Extract the (X, Y) coordinate from the center of the cell holding the provided text.  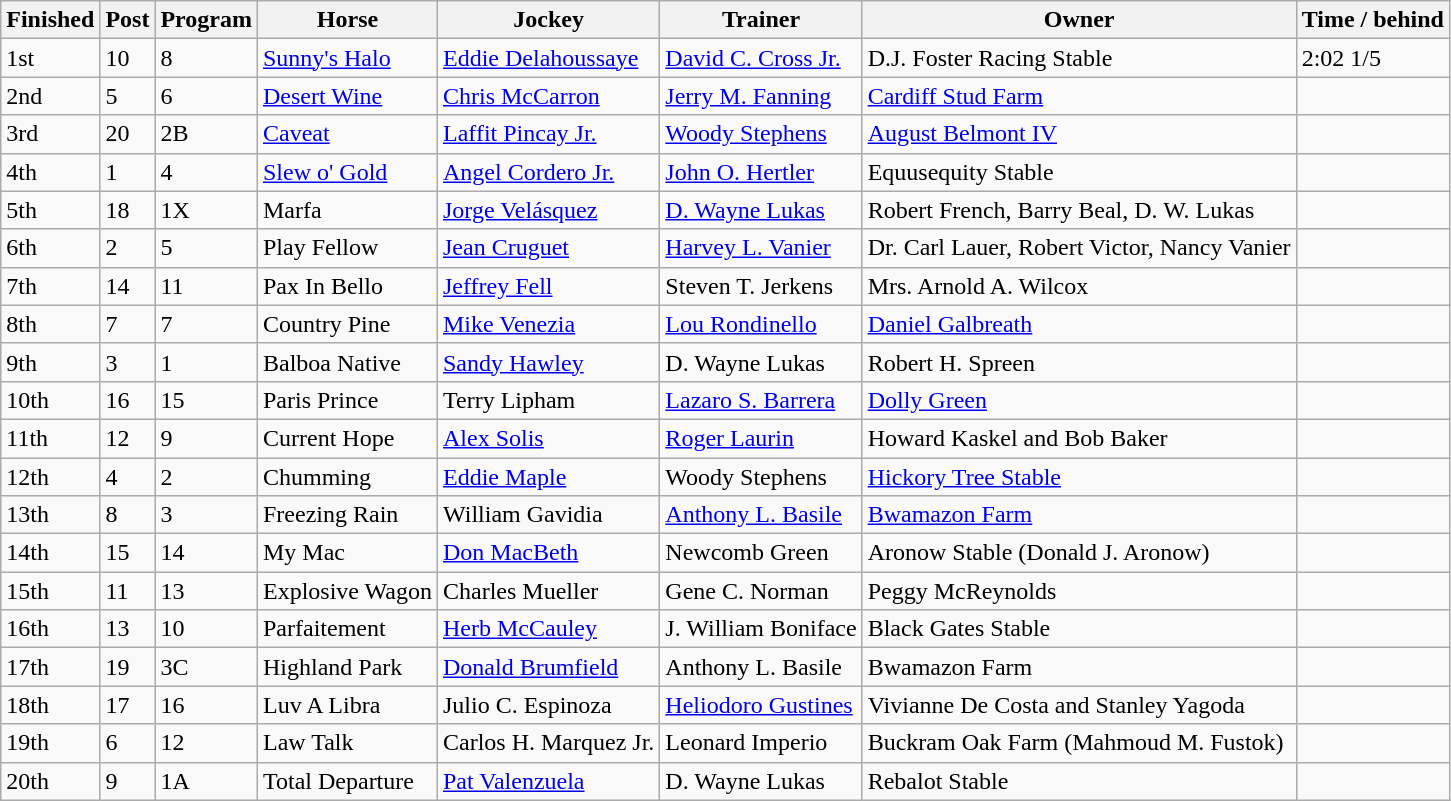
Play Fellow (347, 248)
Owner (1079, 20)
Black Gates Stable (1079, 629)
Jeffrey Fell (548, 286)
Paris Prince (347, 400)
3rd (50, 134)
August Belmont IV (1079, 134)
Don MacBeth (548, 553)
Cardiff Stud Farm (1079, 96)
Chumming (347, 477)
Dr. Carl Lauer, Robert Victor, Nancy Vanier (1079, 248)
8th (50, 324)
Mrs. Arnold A. Wilcox (1079, 286)
18 (128, 210)
J. William Boniface (761, 629)
19 (128, 667)
5th (50, 210)
Time / behind (1372, 20)
Pat Valenzuela (548, 781)
Equusequity Stable (1079, 172)
Steven T. Jerkens (761, 286)
Carlos H. Marquez Jr. (548, 743)
Hickory Tree Stable (1079, 477)
2B (206, 134)
Alex Solis (548, 438)
Horse (347, 20)
20th (50, 781)
David C. Cross Jr. (761, 58)
19th (50, 743)
Current Hope (347, 438)
John O. Hertler (761, 172)
Freezing Rain (347, 515)
D.J. Foster Racing Stable (1079, 58)
Heliodoro Gustines (761, 705)
Robert H. Spreen (1079, 362)
Angel Cordero Jr. (548, 172)
Luv A Libra (347, 705)
Eddie Maple (548, 477)
14th (50, 553)
17th (50, 667)
9th (50, 362)
1st (50, 58)
16th (50, 629)
2nd (50, 96)
Sandy Hawley (548, 362)
Post (128, 20)
Finished (50, 20)
Lou Rondinello (761, 324)
Highland Park (347, 667)
Laffit Pincay Jr. (548, 134)
12th (50, 477)
18th (50, 705)
Trainer (761, 20)
3C (206, 667)
Terry Lipham (548, 400)
William Gavidia (548, 515)
Gene C. Norman (761, 591)
Roger Laurin (761, 438)
Charles Mueller (548, 591)
Jerry M. Fanning (761, 96)
Jockey (548, 20)
Caveat (347, 134)
Desert Wine (347, 96)
Jean Cruguet (548, 248)
10th (50, 400)
Harvey L. Vanier (761, 248)
Peggy McReynolds (1079, 591)
Dolly Green (1079, 400)
Leonard Imperio (761, 743)
Parfaitement (347, 629)
7th (50, 286)
Julio C. Espinoza (548, 705)
Daniel Galbreath (1079, 324)
1A (206, 781)
1X (206, 210)
17 (128, 705)
Eddie Delahoussaye (548, 58)
Marfa (347, 210)
Program (206, 20)
20 (128, 134)
Slew o' Gold (347, 172)
Chris McCarron (548, 96)
Aronow Stable (Donald J. Aronow) (1079, 553)
13th (50, 515)
Mike Venezia (548, 324)
Pax In Bello (347, 286)
Lazaro S. Barrera (761, 400)
Herb McCauley (548, 629)
11th (50, 438)
Robert French, Barry Beal, D. W. Lukas (1079, 210)
Explosive Wagon (347, 591)
Vivianne De Costa and Stanley Yagoda (1079, 705)
Rebalot Stable (1079, 781)
15th (50, 591)
Newcomb Green (761, 553)
Donald Brumfield (548, 667)
Howard Kaskel and Bob Baker (1079, 438)
My Mac (347, 553)
Balboa Native (347, 362)
Country Pine (347, 324)
6th (50, 248)
Buckram Oak Farm (Mahmoud M. Fustok) (1079, 743)
4th (50, 172)
Sunny's Halo (347, 58)
Law Talk (347, 743)
Total Departure (347, 781)
2:02 1/5 (1372, 58)
Jorge Velásquez (548, 210)
